Find where the given text appears and provide that cell's center as [X, Y] coordinate. 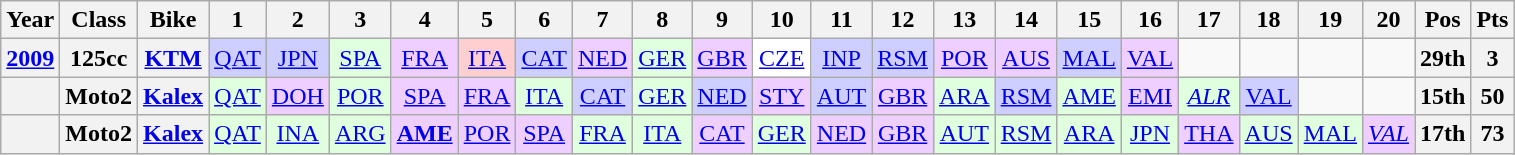
KTM [174, 58]
73 [1492, 134]
Class [99, 20]
EMI [1150, 96]
ALR [1209, 96]
Pts [1492, 20]
2 [298, 20]
50 [1492, 96]
Bike [174, 20]
7 [602, 20]
17th [1442, 134]
6 [544, 20]
DOH [298, 96]
5 [487, 20]
1 [238, 20]
16 [1150, 20]
INA [298, 134]
CZE [782, 58]
Year [30, 20]
17 [1209, 20]
9 [722, 20]
29th [1442, 58]
19 [1330, 20]
STY [782, 96]
14 [1026, 20]
11 [841, 20]
8 [662, 20]
THA [1209, 134]
15 [1089, 20]
INP [841, 58]
12 [903, 20]
ARG [360, 134]
10 [782, 20]
2009 [30, 58]
13 [964, 20]
Pos [1442, 20]
18 [1268, 20]
4 [424, 20]
15th [1442, 96]
20 [1389, 20]
125cc [99, 58]
